Provide the (x, y) coordinate of the cell's center where the given text is located.  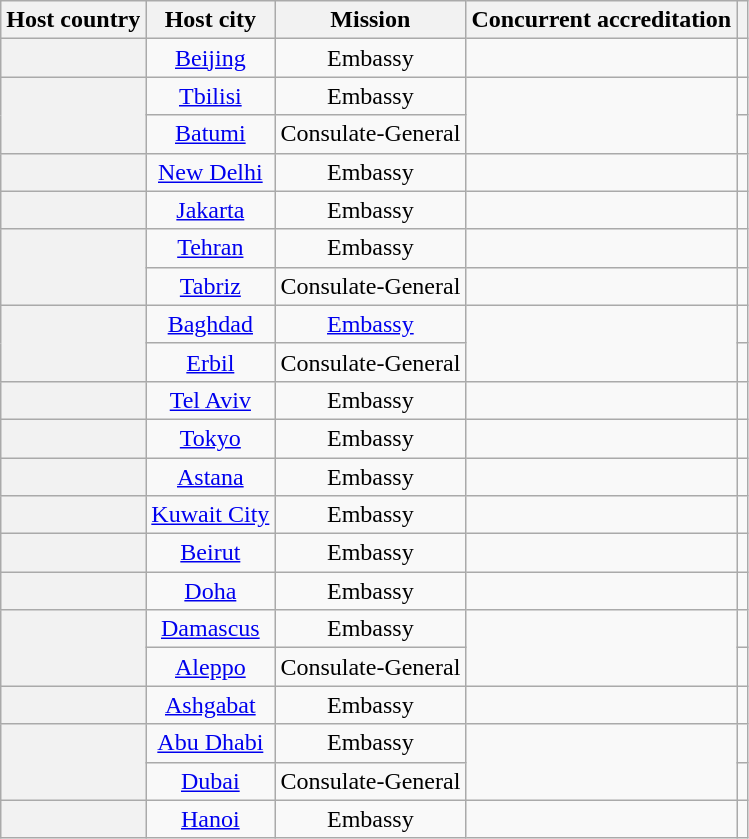
Tbilisi (210, 96)
Beirut (210, 553)
Mission (370, 20)
Astana (210, 477)
Concurrent accreditation (602, 20)
Damascus (210, 629)
Beijing (210, 58)
Doha (210, 591)
Tabriz (210, 286)
Ashgabat (210, 705)
Kuwait City (210, 515)
Aleppo (210, 667)
Batumi (210, 134)
Jakarta (210, 210)
Abu Dhabi (210, 743)
Tokyo (210, 438)
Baghdad (210, 324)
Tehran (210, 248)
Erbil (210, 362)
Host city (210, 20)
New Delhi (210, 172)
Host country (74, 20)
Hanoi (210, 819)
Dubai (210, 781)
Tel Aviv (210, 400)
